Locate the cell with the specified text and output its (x, y) center coordinate. 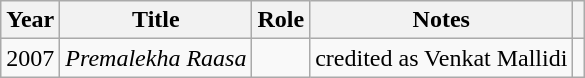
Year (30, 20)
Role (281, 20)
Notes (442, 20)
2007 (30, 58)
Premalekha Raasa (156, 58)
Title (156, 20)
credited as Venkat Mallidi (442, 58)
